Provide the [X, Y] coordinate of the cell's center where the given text is located.  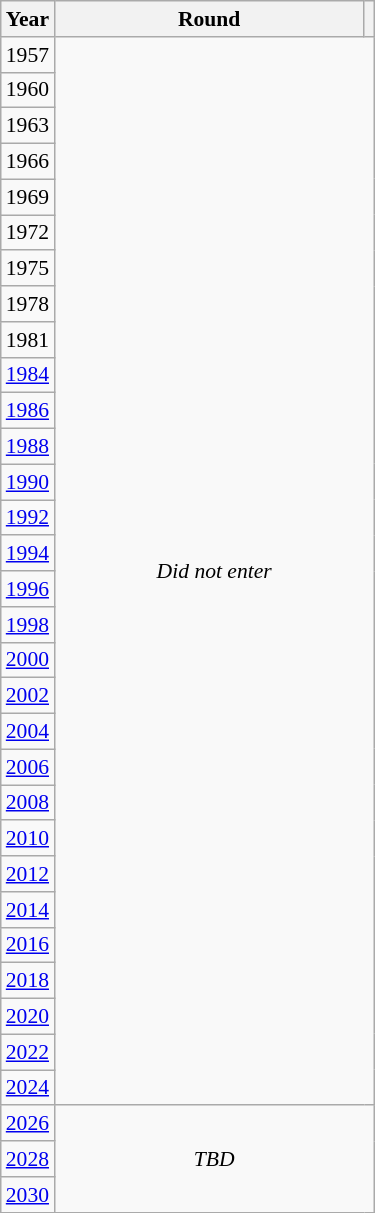
2020 [28, 1017]
1998 [28, 625]
1996 [28, 589]
1981 [28, 340]
2026 [28, 1124]
TBD [214, 1160]
2012 [28, 874]
2030 [28, 1195]
2028 [28, 1159]
2000 [28, 660]
Round [209, 19]
1963 [28, 126]
2006 [28, 767]
1978 [28, 304]
2008 [28, 803]
1975 [28, 269]
1960 [28, 90]
2022 [28, 1052]
1986 [28, 411]
2004 [28, 732]
Year [28, 19]
1984 [28, 375]
2024 [28, 1088]
Did not enter [214, 572]
2016 [28, 945]
2018 [28, 981]
1966 [28, 162]
1990 [28, 482]
1988 [28, 447]
2010 [28, 839]
1957 [28, 55]
1972 [28, 233]
1992 [28, 518]
1969 [28, 197]
2014 [28, 910]
1994 [28, 554]
2002 [28, 696]
